Find where the given text appears and provide that cell's center as [x, y] coordinate. 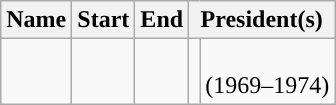
Start [104, 20]
End [162, 20]
(1969–1974) [268, 72]
President(s) [262, 20]
Name [36, 20]
